Provide the [X, Y] coordinate of the cell's center where the given text is located.  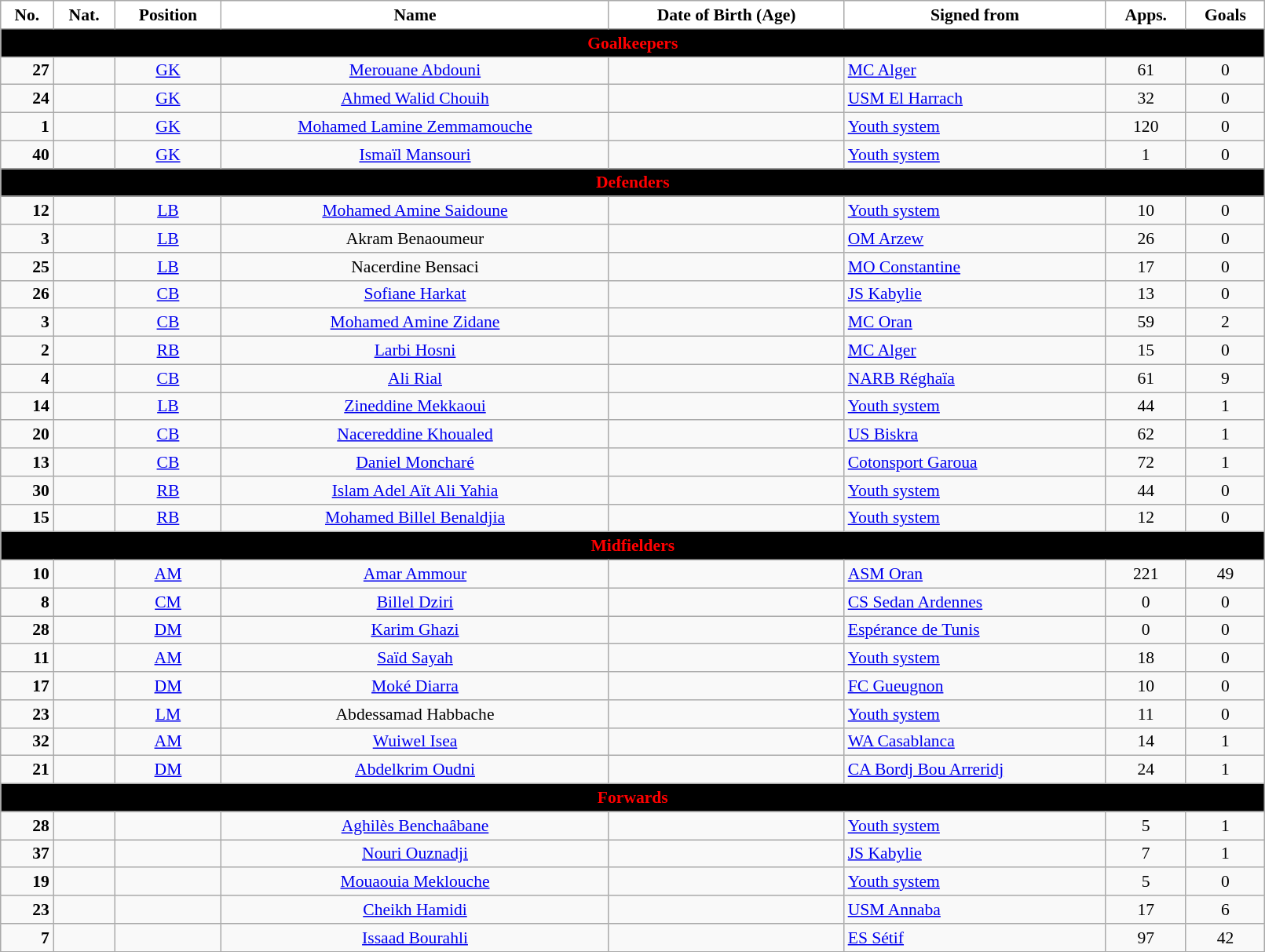
NARB Réghaïa [975, 378]
21 [27, 770]
Cheikh Hamidi [415, 910]
Mohamed Lamine Zemmamouche [415, 127]
Mohamed Amine Zidane [415, 323]
Goals [1225, 15]
120 [1146, 127]
Cotonsport Garoua [975, 462]
FC Gueugnon [975, 686]
6 [1225, 910]
Zineddine Mekkaoui [415, 407]
Akram Benaoumeur [415, 239]
Issaad Bourahli [415, 938]
CS Sedan Ardennes [975, 602]
Karim Ghazi [415, 630]
27 [27, 71]
ES Sétif [975, 938]
221 [1146, 574]
Aghilès Benchaâbane [415, 826]
OM Arzew [975, 239]
Signed from [975, 15]
49 [1225, 574]
Abdelkrim Oudni [415, 770]
Ismaïl Mansouri [415, 155]
Forwards [633, 798]
Nacereddine Khoualed [415, 435]
97 [1146, 938]
Mohamed Billel Benaldjia [415, 518]
WA Casablanca [975, 742]
Date of Birth (Age) [726, 15]
9 [1225, 378]
30 [27, 491]
Name [415, 15]
18 [1146, 658]
Defenders [633, 183]
Midfielders [633, 546]
USM Annaba [975, 910]
Nouri Ouznadji [415, 854]
USM El Harrach [975, 99]
Larbi Hosni [415, 351]
62 [1146, 435]
20 [27, 435]
25 [27, 267]
LM [168, 714]
37 [27, 854]
MO Constantine [975, 267]
Goalkeepers [633, 43]
Saïd Sayah [415, 658]
Islam Adel Aït Ali Yahia [415, 491]
19 [27, 882]
MC Oran [975, 323]
42 [1225, 938]
Nat. [85, 15]
4 [27, 378]
Daniel Moncharé [415, 462]
US Biskra [975, 435]
Wuiwel Isea [415, 742]
No. [27, 15]
Abdessamad Habbache [415, 714]
Nacerdine Bensaci [415, 267]
Position [168, 15]
CM [168, 602]
40 [27, 155]
Apps. [1146, 15]
Moké Diarra [415, 686]
59 [1146, 323]
Ali Rial [415, 378]
72 [1146, 462]
Merouane Abdouni [415, 71]
CA Bordj Bou Arreridj [975, 770]
8 [27, 602]
Billel Dziri [415, 602]
Mohamed Amine Saidoune [415, 211]
Ahmed Walid Chouih [415, 99]
Espérance de Tunis [975, 630]
Amar Ammour [415, 574]
ASM Oran [975, 574]
Sofiane Harkat [415, 294]
Mouaouia Meklouche [415, 882]
